Return the (x, y) coordinate for the center point of the cell that contains the specified text.  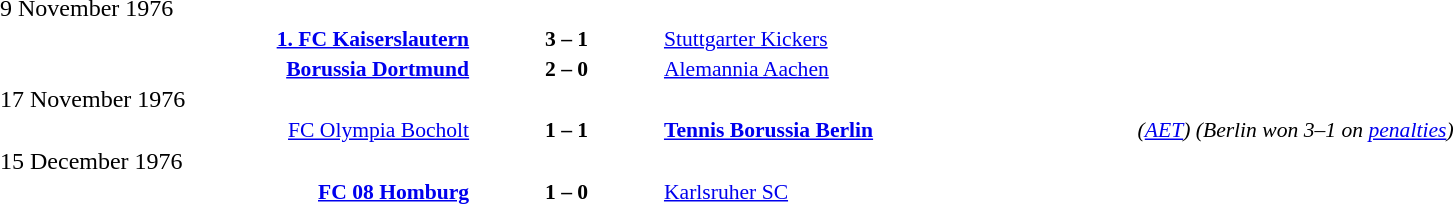
2 – 0 (566, 68)
Stuttgarter Kickers (898, 38)
1 – 1 (566, 130)
3 – 1 (566, 38)
Tennis Borussia Berlin (898, 130)
Alemannia Aachen (898, 68)
